Pinpoint the cell where the given text exists, returning its [X, Y] midpoint coordinate. 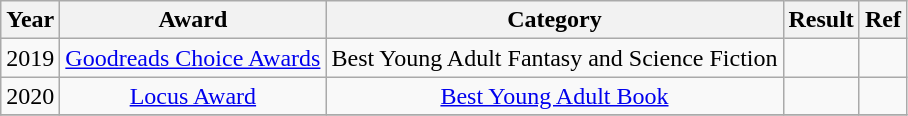
2020 [30, 96]
Category [554, 20]
Locus Award [193, 96]
Result [821, 20]
Best Young Adult Fantasy and Science Fiction [554, 58]
Ref [882, 20]
Goodreads Choice Awards [193, 58]
Year [30, 20]
Best Young Adult Book [554, 96]
2019 [30, 58]
Award [193, 20]
